Return [X, Y] of the center of cell containing provided text 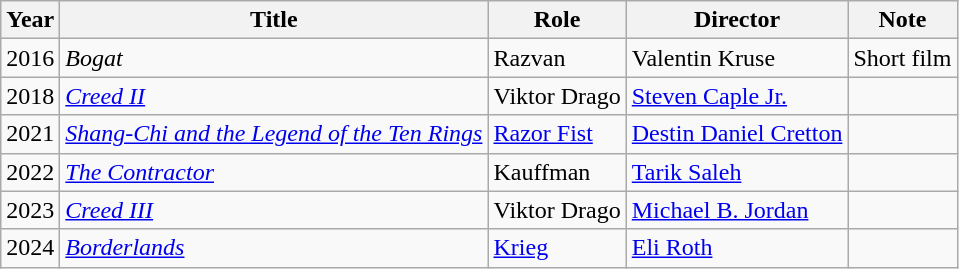
Shang-Chi and the Legend of the Ten Rings [274, 134]
Eli Roth [737, 248]
Year [30, 20]
Note [902, 20]
Kauffman [557, 172]
Bogat [274, 58]
2022 [30, 172]
Borderlands [274, 248]
Razor Fist [557, 134]
Short film [902, 58]
Destin Daniel Cretton [737, 134]
2023 [30, 210]
Creed III [274, 210]
Role [557, 20]
2016 [30, 58]
2018 [30, 96]
The Contractor [274, 172]
Title [274, 20]
Krieg [557, 248]
Razvan [557, 58]
2024 [30, 248]
2021 [30, 134]
Director [737, 20]
Tarik Saleh [737, 172]
Michael B. Jordan [737, 210]
Creed II [274, 96]
Valentin Kruse [737, 58]
Steven Caple Jr. [737, 96]
